Locate the cell with the specified text and output its (X, Y) center coordinate. 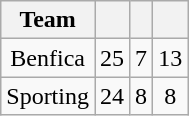
25 (112, 58)
Benfica (48, 58)
Sporting (48, 96)
13 (170, 58)
Team (48, 20)
24 (112, 96)
7 (142, 58)
